Locate the cell with the specified text and output its [x, y] center coordinate. 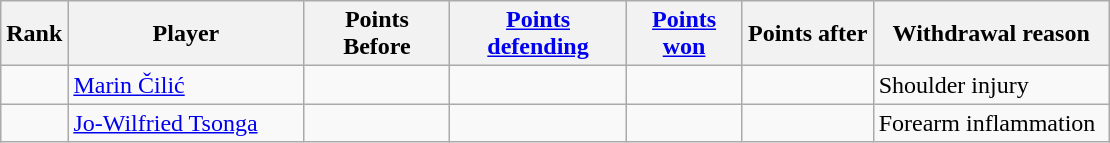
Marin Čilić [186, 85]
Shoulder injury [991, 85]
Points defending [538, 34]
Jo-Wilfried Tsonga [186, 123]
Points Before [377, 34]
Withdrawal reason [991, 34]
Points won [684, 34]
Points after [808, 34]
Player [186, 34]
Forearm inflammation [991, 123]
Rank [34, 34]
